Determine the [X, Y] coordinate at the center of the cell enclosing the given text.  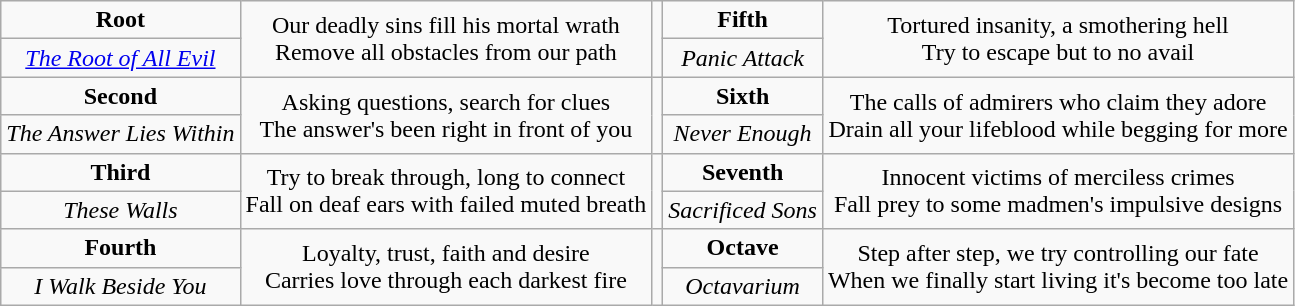
Seventh [743, 172]
Never Enough [743, 134]
Asking questions, search for cluesThe answer's been right in front of you [446, 115]
The Root of All Evil [120, 58]
Try to break through, long to connectFall on deaf ears with failed muted breath [446, 191]
These Walls [120, 210]
Innocent victims of merciless crimesFall prey to some madmen's impulsive designs [1058, 191]
Octavarium [743, 286]
The calls of admirers who claim they adoreDrain all your lifeblood while begging for more [1058, 115]
Octave [743, 248]
Third [120, 172]
Second [120, 96]
Our deadly sins fill his mortal wrathRemove all obstacles from our path [446, 39]
Root [120, 20]
The Answer Lies Within [120, 134]
Panic Attack [743, 58]
Sixth [743, 96]
Sacrificed Sons [743, 210]
Tortured insanity, a smothering hellTry to escape but to no avail [1058, 39]
Loyalty, trust, faith and desireCarries love through each darkest fire [446, 267]
Step after step, we try controlling our fateWhen we finally start living it's become too late [1058, 267]
Fifth [743, 20]
I Walk Beside You [120, 286]
Fourth [120, 248]
